Provide the (X, Y) coordinate of the cell's center where the given text is located.  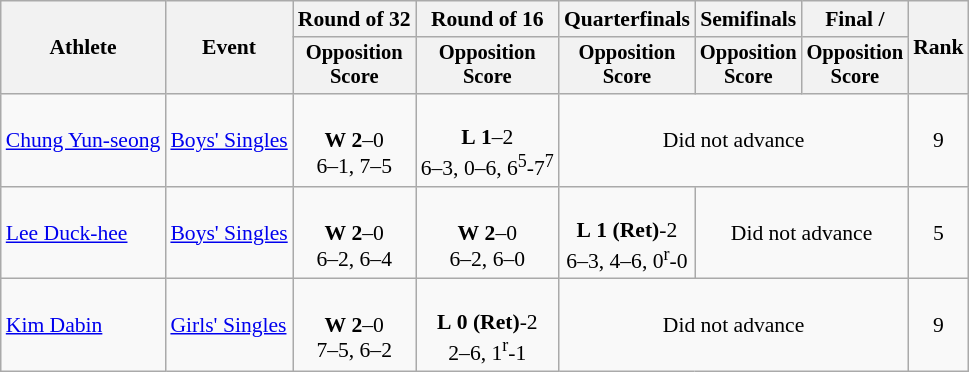
W 2–0 7–5, 6–2 (354, 325)
Round of 16 (488, 19)
5 (938, 233)
Quarterfinals (627, 19)
W 2–0 6–1, 7–5 (354, 140)
L 1–2 6–3, 0–6, 65-77 (488, 140)
L 0 (Ret)-2 2–6, 1r-1 (488, 325)
Kim Dabin (84, 325)
Lee Duck-hee (84, 233)
L 1 (Ret)-2 6–3, 4–6, 0r-0 (627, 233)
W 2–0 6–2, 6–4 (354, 233)
Girls' Singles (228, 325)
Chung Yun-seong (84, 140)
Rank (938, 48)
Final / (856, 19)
Semifinals (748, 19)
Event (228, 48)
Athlete (84, 48)
W 2–0 6–2, 6–0 (488, 233)
Round of 32 (354, 19)
